Pinpoint the cell where the given text exists, returning its [X, Y] midpoint coordinate. 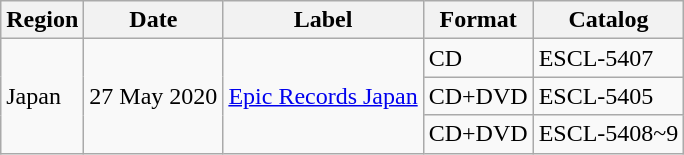
Epic Records Japan [323, 96]
CD [478, 58]
Date [154, 20]
27 May 2020 [154, 96]
ESCL-5405 [608, 96]
Japan [42, 96]
Region [42, 20]
Label [323, 20]
ESCL-5408~9 [608, 134]
ESCL-5407 [608, 58]
Format [478, 20]
Catalog [608, 20]
